Output the (X, Y) coordinate of the center of the cell containing the given text.  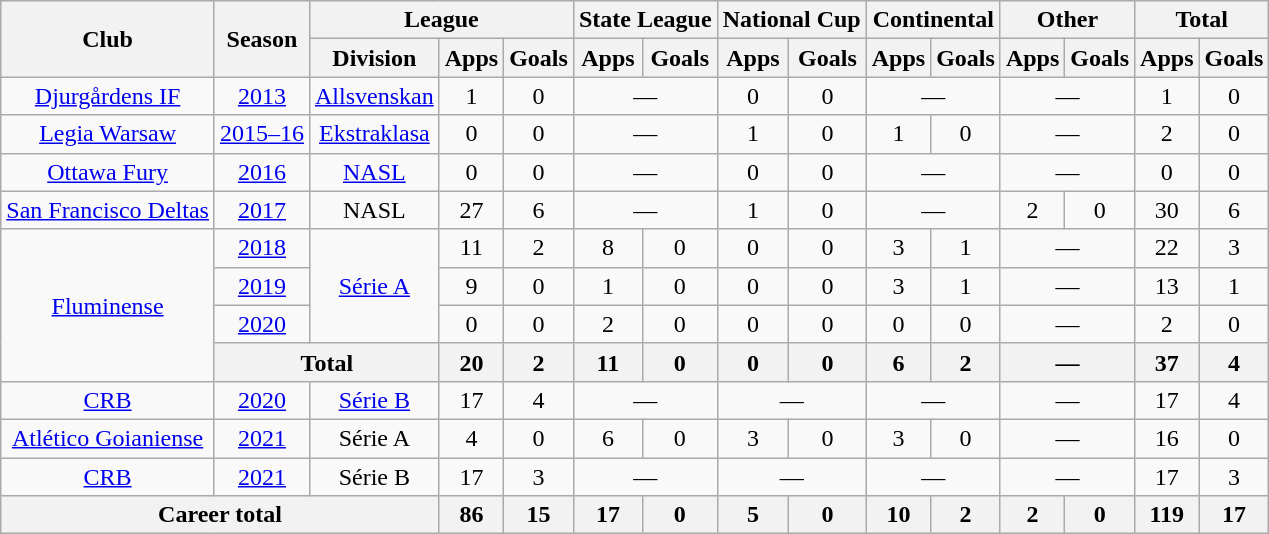
2019 (262, 286)
15 (539, 515)
Djurgårdens IF (108, 96)
119 (1167, 515)
86 (471, 515)
2017 (262, 210)
2016 (262, 172)
20 (471, 362)
5 (753, 515)
27 (471, 210)
16 (1167, 438)
Season (262, 39)
2018 (262, 248)
Club (108, 39)
National Cup (792, 20)
Atlético Goianiense (108, 438)
San Francisco Deltas (108, 210)
Legia Warsaw (108, 134)
Division (374, 58)
2015–16 (262, 134)
Continental (933, 20)
8 (608, 248)
37 (1167, 362)
13 (1167, 286)
10 (898, 515)
Other (1067, 20)
Allsvenskan (374, 96)
League (441, 20)
State League (645, 20)
Ottawa Fury (108, 172)
22 (1167, 248)
2013 (262, 96)
Career total (220, 515)
Ekstraklasa (374, 134)
30 (1167, 210)
Fluminense (108, 305)
9 (471, 286)
